Return [X, Y] of the center of cell containing provided text 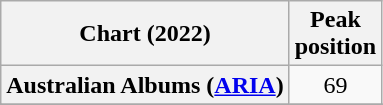
Peakposition [335, 34]
69 [335, 85]
Chart (2022) [145, 34]
Australian Albums (ARIA) [145, 85]
